Return the (X, Y) coordinate for the center point of the cell that contains the specified text.  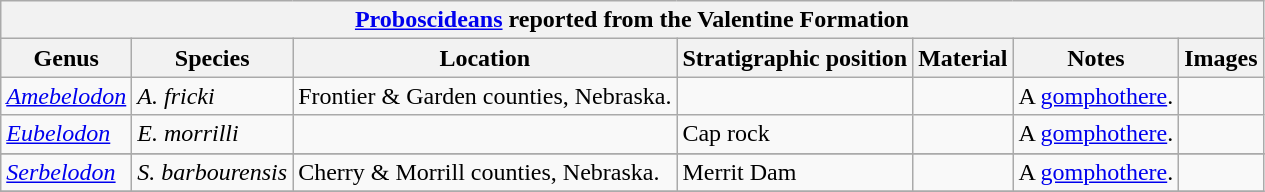
Stratigraphic position (795, 58)
A. fricki (212, 96)
Material (963, 58)
Serbelodon (66, 172)
Cap rock (795, 134)
Eubelodon (66, 134)
Location (485, 58)
E. morrilli (212, 134)
Species (212, 58)
Proboscideans reported from the Valentine Formation (632, 20)
Merrit Dam (795, 172)
Images (1221, 58)
Cherry & Morrill counties, Nebraska. (485, 172)
S. barbourensis (212, 172)
Frontier & Garden counties, Nebraska. (485, 96)
Genus (66, 58)
Notes (1096, 58)
Amebelodon (66, 96)
